Find where the given text appears and provide that cell's center as (x, y) coordinate. 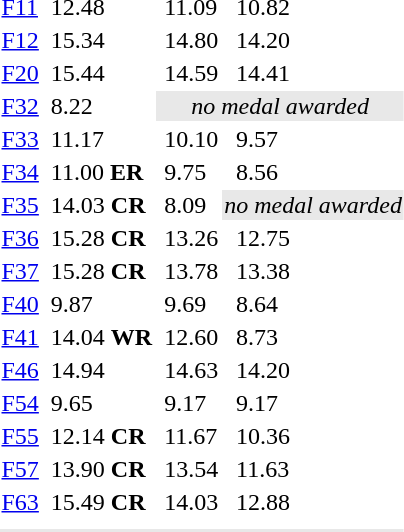
12.14 CR (101, 436)
9.57 (320, 139)
F36 (20, 238)
9.75 (192, 172)
F55 (20, 436)
F35 (20, 205)
F32 (20, 106)
15.44 (101, 73)
F34 (20, 172)
11.17 (101, 139)
F41 (20, 337)
14.04 WR (101, 337)
14.63 (192, 370)
13.38 (320, 271)
13.78 (192, 271)
13.54 (192, 469)
9.65 (101, 403)
12.60 (192, 337)
F63 (20, 502)
F37 (20, 271)
8.09 (192, 205)
F12 (20, 40)
12.75 (320, 238)
14.41 (320, 73)
9.87 (101, 304)
12.88 (320, 502)
13.26 (192, 238)
8.64 (320, 304)
F20 (20, 73)
14.59 (192, 73)
11.00 ER (101, 172)
10.10 (192, 139)
F33 (20, 139)
8.73 (320, 337)
13.90 CR (101, 469)
14.94 (101, 370)
8.22 (101, 106)
15.49 CR (101, 502)
F54 (20, 403)
14.03 (192, 502)
F46 (20, 370)
14.80 (192, 40)
15.34 (101, 40)
9.69 (192, 304)
F40 (20, 304)
14.03 CR (101, 205)
10.36 (320, 436)
11.63 (320, 469)
F57 (20, 469)
11.67 (192, 436)
8.56 (320, 172)
